Capture the cell that displays the provided text and extract its [x, y] central coordinate. 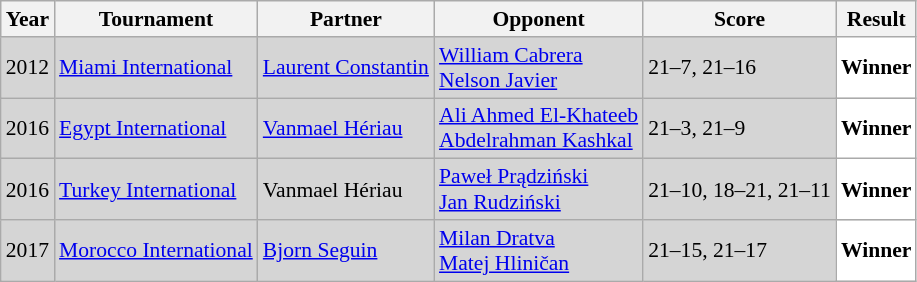
Ali Ahmed El-Khateeb Abdelrahman Kashkal [538, 128]
2012 [28, 68]
Result [876, 19]
21–7, 21–16 [740, 68]
2017 [28, 250]
Paweł Prądziński Jan Rudziński [538, 190]
Score [740, 19]
Laurent Constantin [346, 68]
Turkey International [156, 190]
Milan Dratva Matej Hliničan [538, 250]
Year [28, 19]
Bjorn Seguin [346, 250]
21–3, 21–9 [740, 128]
Miami International [156, 68]
Opponent [538, 19]
Tournament [156, 19]
21–15, 21–17 [740, 250]
Morocco International [156, 250]
Egypt International [156, 128]
William Cabrera Nelson Javier [538, 68]
Partner [346, 19]
21–10, 18–21, 21–11 [740, 190]
